Return the [X, Y] coordinate for the center point of the cell that contains the specified text.  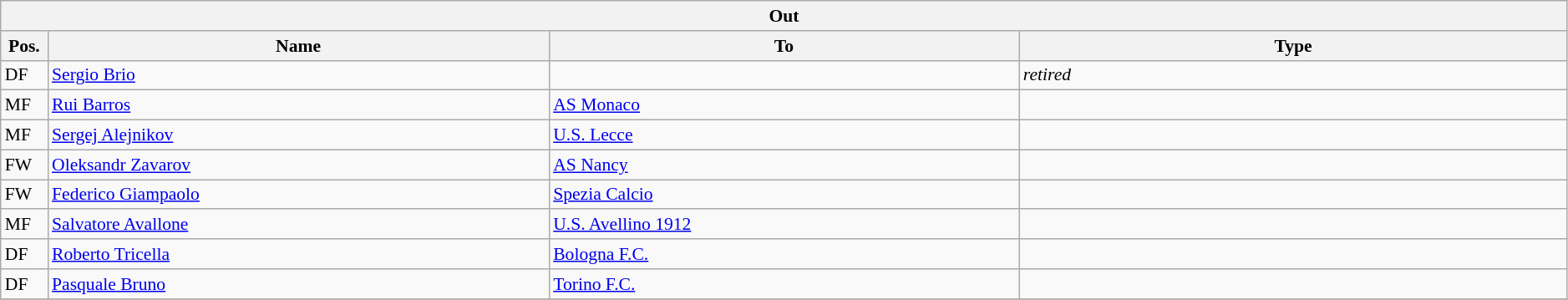
Pasquale Bruno [298, 284]
Type [1293, 46]
AS Monaco [784, 105]
Oleksandr Zavarov [298, 165]
Torino F.C. [784, 284]
Sergej Alejnikov [298, 135]
Pos. [24, 46]
U.S. Avellino 1912 [784, 225]
Sergio Brio [298, 75]
To [784, 46]
Rui Barros [298, 105]
Name [298, 46]
Spezia Calcio [784, 195]
U.S. Lecce [784, 135]
Out [784, 16]
Federico Giampaolo [298, 195]
Bologna F.C. [784, 254]
AS Nancy [784, 165]
retired [1293, 75]
Salvatore Avallone [298, 225]
Roberto Tricella [298, 254]
